Find where the given text appears and provide that cell's center as (x, y) coordinate. 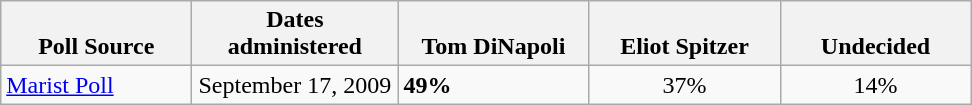
Undecided (876, 34)
37% (684, 85)
14% (876, 85)
Tom DiNapoli (494, 34)
49% (494, 85)
Dates administered (295, 34)
September 17, 2009 (295, 85)
Eliot Spitzer (684, 34)
Marist Poll (96, 85)
Poll Source (96, 34)
